Detect which cell encompasses the target text, then output its [x, y] center coordinate. 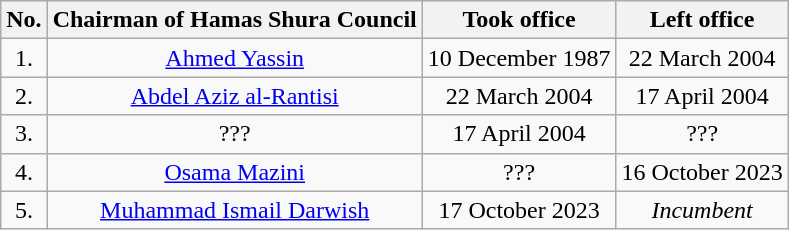
4. [24, 172]
Took office [519, 20]
Ahmed Yassin [234, 58]
Abdel Aziz al-Rantisi [234, 96]
Osama Mazini [234, 172]
No. [24, 20]
Muhammad Ismail Darwish [234, 210]
2. [24, 96]
17 October 2023 [519, 210]
16 October 2023 [702, 172]
Incumbent [702, 210]
Left office [702, 20]
5. [24, 210]
3. [24, 134]
10 December 1987 [519, 58]
Chairman of Hamas Shura Council [234, 20]
1. [24, 58]
